Provide the (x, y) coordinate of the cell's center where the given text is located.  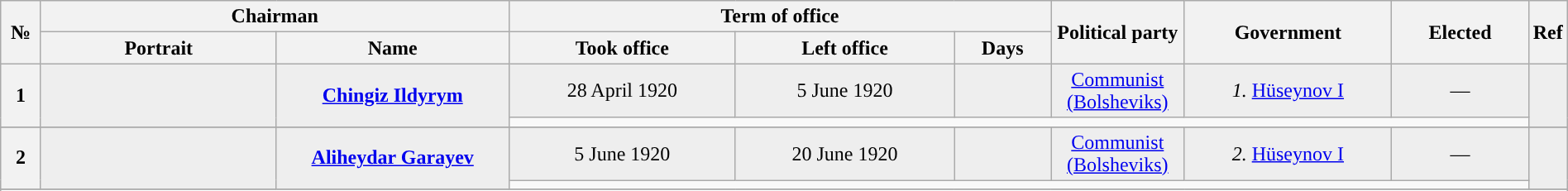
Government (1288, 32)
Term of office (780, 17)
1. Hüseynov I (1288, 91)
Portrait (159, 48)
Chingiz Ildyrym (392, 95)
2 (22, 158)
Aliheydar Garayev (392, 158)
Name (392, 48)
№ (22, 32)
20 June 1920 (844, 154)
Elected (1460, 32)
Chairman (275, 17)
28 April 1920 (622, 91)
1 (22, 95)
Political party (1118, 32)
2. Hüseynov I (1288, 154)
Ref (1548, 32)
Took office (622, 48)
Days (1002, 48)
Left office (844, 48)
